Detect which cell encompasses the target text, then output its [X, Y] center coordinate. 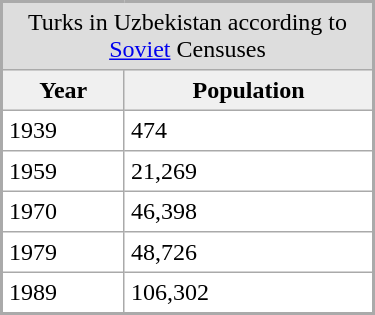
Population [248, 90]
474 [248, 130]
21,269 [248, 171]
46,398 [248, 211]
1959 [64, 171]
106,302 [248, 292]
Year [64, 90]
1979 [64, 252]
48,726 [248, 252]
1939 [64, 130]
1970 [64, 211]
1989 [64, 292]
Turks in Uzbekistan according to Soviet Censuses [188, 36]
